Determine the (X, Y) coordinate at the center of the cell enclosing the given text.  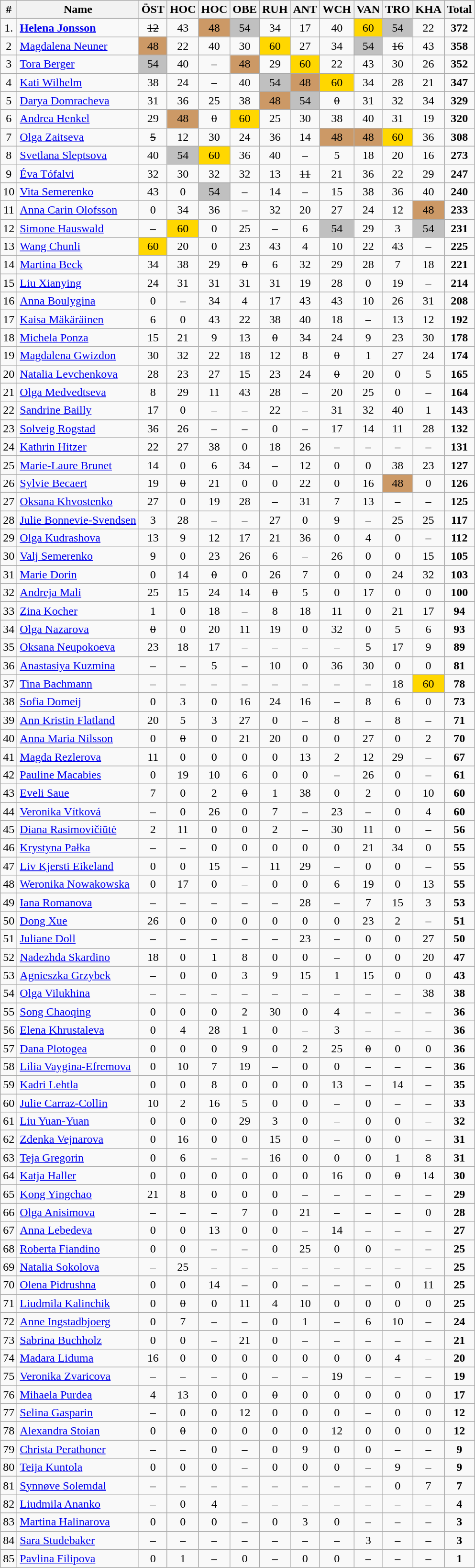
63 (9, 1158)
Synnøve Solemdal (78, 1486)
Dong Xue (78, 921)
Teja Gregorin (78, 1158)
Juliane Doll (78, 939)
62 (9, 1139)
Name (78, 10)
74 (9, 1358)
ÖST (153, 10)
Total (459, 10)
80 (9, 1467)
192 (459, 319)
83 (9, 1522)
Helena Jonsson (78, 28)
117 (459, 519)
127 (459, 465)
Ann Kristin Flatland (78, 720)
Madara Liduma (78, 1358)
Song Chaoqing (78, 1012)
Magda Rezlerova (78, 756)
Anne Ingstadbjoerg (78, 1321)
76 (9, 1395)
Andreja Mali (78, 593)
41 (9, 756)
Julie Bonnevie-Svendsen (78, 519)
Martina Halinarova (78, 1522)
Liu Xianying (78, 283)
132 (459, 429)
Olena Pidrushna (78, 1285)
320 (459, 119)
164 (459, 392)
165 (459, 374)
Andrea Henkel (78, 119)
Anna Carin Olofsson (78, 210)
Valj Semerenko (78, 556)
Sara Studebaker (78, 1540)
Olga Nazarova (78, 629)
Vita Semerenko (78, 192)
OBE (245, 10)
85 (9, 1558)
44 (9, 812)
Liudmila Ananko (78, 1504)
352 (459, 64)
112 (459, 538)
Teija Kuntola (78, 1467)
ANT (305, 10)
KHA (429, 10)
Anna Maria Nilsson (78, 738)
Nadezhda Skardino (78, 957)
Veronika Zvaricova (78, 1376)
Alexandra Stoian (78, 1431)
Kaisa Mäkäräinen (78, 319)
42 (9, 775)
Sylvie Becaert (78, 483)
Pauline Macabies (78, 775)
273 (459, 155)
125 (459, 501)
Marie Dorin (78, 575)
Éva Tófalvi (78, 173)
Dana Plotogea (78, 1048)
143 (459, 410)
Natalia Levchenkova (78, 374)
105 (459, 556)
Olga Kudrashova (78, 538)
1. (9, 28)
208 (459, 301)
240 (459, 192)
72 (9, 1321)
Oksana Neupokoeva (78, 647)
Simone Hauswald (78, 228)
69 (9, 1267)
Pavlina Filipova (78, 1558)
Olga Medvedtseva (78, 392)
Elena Khrustaleva (78, 1030)
Sandrine Bailly (78, 410)
37 (9, 684)
Magdalena Gwizdon (78, 356)
93 (459, 629)
WCH (337, 10)
Magdalena Neuner (78, 46)
94 (459, 611)
126 (459, 483)
# (9, 10)
372 (459, 28)
RUH (275, 10)
65 (9, 1194)
Liv Kjersti Eikeland (78, 866)
Anna Lebedeva (78, 1230)
225 (459, 247)
Svetlana Sleptsova (78, 155)
Lilia Vaygina-Efremova (78, 1066)
Olga Anisimova (78, 1212)
Katja Haller (78, 1176)
77 (9, 1413)
VAN (368, 10)
Tora Berger (78, 64)
Oksana Khvostenko (78, 501)
Liudmila Kalinchik (78, 1303)
358 (459, 46)
Olga Vilukhina (78, 993)
64 (9, 1176)
Natalia Sokolova (78, 1267)
46 (9, 848)
Roberta Fiandino (78, 1249)
49 (9, 902)
131 (459, 447)
52 (9, 957)
347 (459, 82)
84 (9, 1540)
Sabrina Buchholz (78, 1340)
68 (9, 1249)
79 (9, 1449)
Michela Ponza (78, 338)
Liu Yuan-Yuan (78, 1121)
247 (459, 173)
Veronika Vítková (78, 812)
82 (9, 1504)
Solveig Rogstad (78, 429)
45 (9, 830)
103 (459, 575)
Mihaela Purdea (78, 1395)
75 (9, 1376)
174 (459, 356)
221 (459, 265)
Zina Kocher (78, 611)
58 (9, 1066)
329 (459, 101)
Martina Beck (78, 265)
231 (459, 228)
Wang Chunli (78, 247)
Marie-Laure Brunet (78, 465)
Anna Boulygina (78, 301)
Sofia Domeij (78, 702)
39 (9, 720)
Agnieszka Grzybek (78, 975)
Diana Rasimovičiūtė (78, 830)
Anastasiya Kuzmina (78, 666)
Tina Bachmann (78, 684)
Kathrin Hitzer (78, 447)
Eveli Saue (78, 793)
66 (9, 1212)
Kadri Lehtla (78, 1084)
Olga Zaitseva (78, 137)
100 (459, 593)
Iana Romanova (78, 902)
59 (9, 1084)
214 (459, 283)
Weronika Nowakowska (78, 884)
Julie Carraz-Collin (78, 1103)
178 (459, 338)
Darya Domracheva (78, 101)
Christa Perathoner (78, 1449)
Selina Gasparin (78, 1413)
57 (9, 1048)
Krystyna Pałka (78, 848)
308 (459, 137)
TRO (398, 10)
Kong Yingchao (78, 1194)
89 (459, 647)
233 (459, 210)
Zdenka Vejnarova (78, 1139)
Kati Wilhelm (78, 82)
